Identify which cell holds the provided text, then report its (x, y) central coordinate. 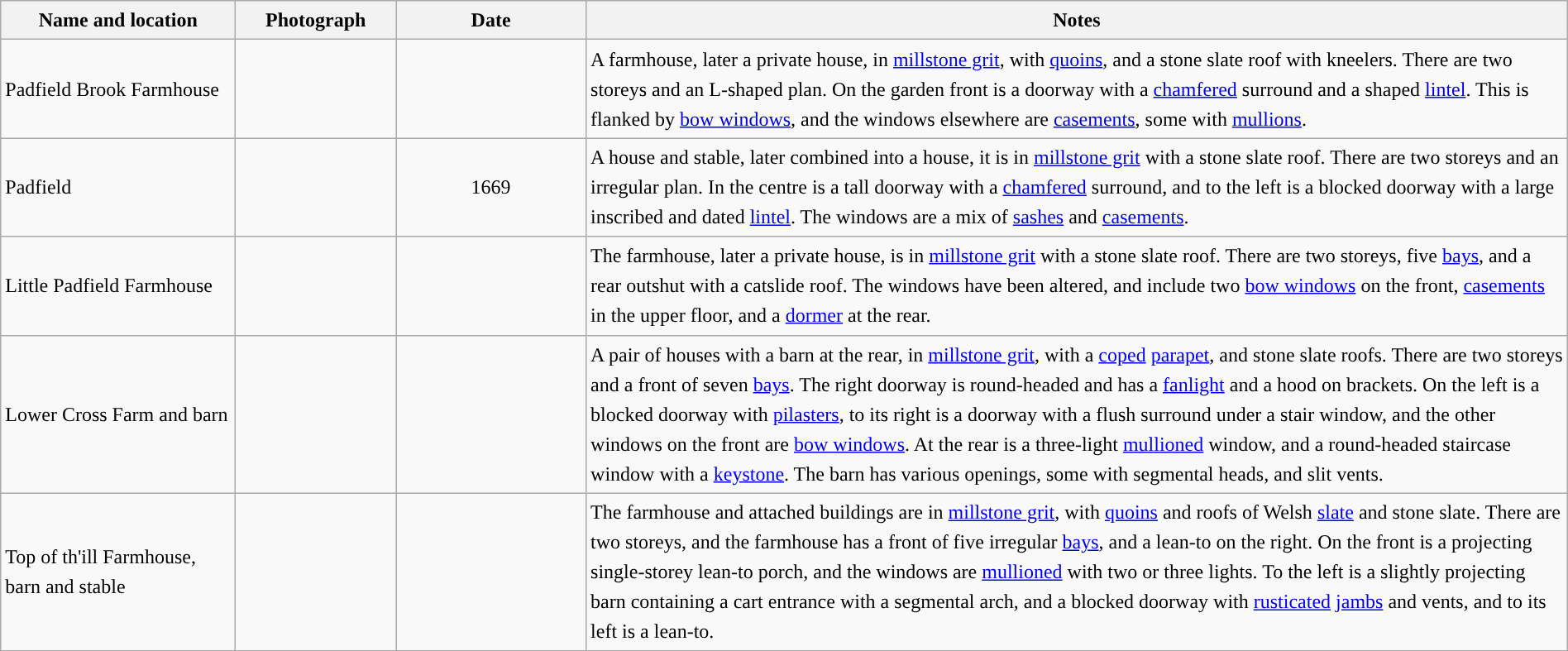
Padfield (118, 187)
Date (491, 20)
Lower Cross Farm and barn (118, 414)
1669 (491, 187)
Photograph (316, 20)
Little Padfield Farmhouse (118, 286)
Top of th'ill Farmhouse, barn and stable (118, 572)
Notes (1077, 20)
Name and location (118, 20)
Padfield Brook Farmhouse (118, 89)
